Output the [x, y] coordinate of the center of the cell containing the given text.  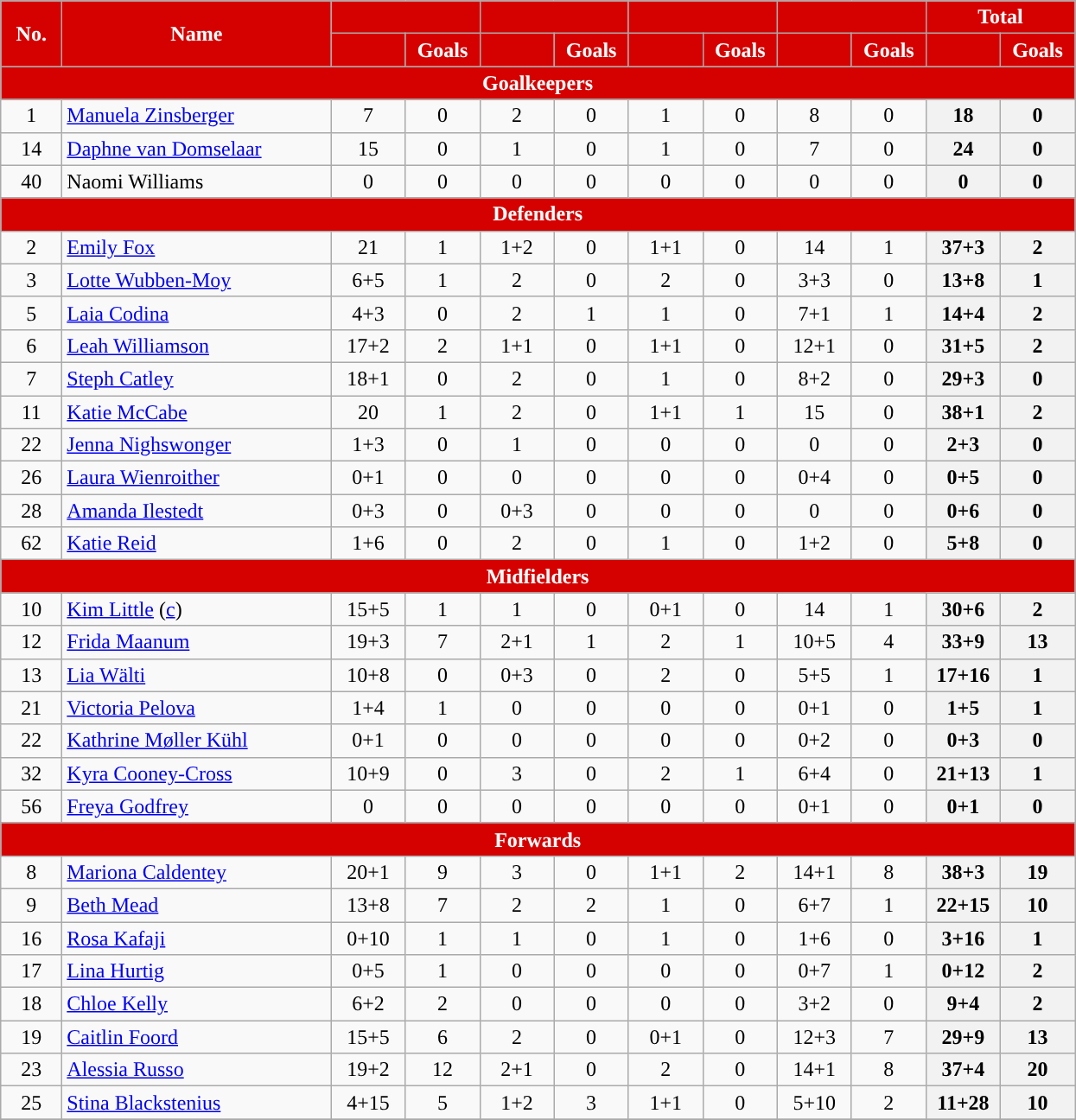
3+16 [963, 938]
Kyra Cooney-Cross [197, 773]
22+15 [963, 905]
9+4 [963, 1004]
Freya Godfrey [197, 806]
Leah Williamson [197, 346]
30+6 [963, 609]
17 [31, 971]
17+16 [963, 675]
Forwards [538, 839]
37+3 [963, 247]
Total [1000, 17]
28 [31, 511]
29+9 [963, 1037]
5+10 [814, 1103]
Name [197, 34]
1+5 [963, 708]
Lina Hurtig [197, 971]
Laia Codina [197, 313]
Victoria Pelova [197, 708]
Mariona Caldentey [197, 872]
Beth Mead [197, 905]
2+3 [963, 445]
Midfielders [538, 576]
Manuela Zinsberger [197, 116]
26 [31, 478]
32 [31, 773]
4 [888, 642]
37+4 [963, 1070]
0+6 [963, 511]
19+3 [368, 642]
Frida Maanum [197, 642]
Daphne van Domselaar [197, 149]
4+15 [368, 1103]
5+8 [963, 544]
7+1 [814, 313]
Katie Reid [197, 544]
Kathrine Møller Kühl [197, 741]
5+5 [814, 675]
19+2 [368, 1070]
10+8 [368, 675]
21+13 [963, 773]
6+2 [368, 1004]
6+7 [814, 905]
31+5 [963, 346]
4+3 [368, 313]
12+1 [814, 346]
Emily Fox [197, 247]
38+1 [963, 412]
17+2 [368, 346]
0+10 [368, 938]
62 [31, 544]
Laura Wienroither [197, 478]
0+12 [963, 971]
12+3 [814, 1037]
Rosa Kafaji [197, 938]
29+3 [963, 379]
Lotte Wubben-Moy [197, 280]
Alessia Russo [197, 1070]
6+5 [368, 280]
16 [31, 938]
8+2 [814, 379]
0+2 [814, 741]
33+9 [963, 642]
3+2 [814, 1004]
Stina Blackstenius [197, 1103]
No. [31, 34]
Kim Little (c) [197, 609]
1+4 [368, 708]
Naomi Williams [197, 181]
0+7 [814, 971]
Defenders [538, 214]
Katie McCabe [197, 412]
38+3 [963, 872]
Jenna Nighswonger [197, 445]
23 [31, 1070]
11+28 [963, 1103]
18+1 [368, 379]
1+3 [368, 445]
14+4 [963, 313]
11 [31, 412]
25 [31, 1103]
6+4 [814, 773]
3+3 [814, 280]
0+4 [814, 478]
56 [31, 806]
40 [31, 181]
20+1 [368, 872]
Caitlin Foord [197, 1037]
10+9 [368, 773]
Chloe Kelly [197, 1004]
24 [963, 149]
Steph Catley [197, 379]
Lia Wälti [197, 675]
10+5 [814, 642]
Amanda Ilestedt [197, 511]
Goalkeepers [538, 83]
